Scan for the cell matching the given text and deliver its [X, Y] coordinate at center. 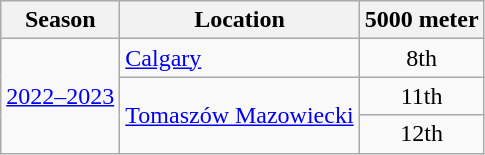
Tomaszów Mazowiecki [240, 115]
12th [422, 134]
2022–2023 [60, 96]
Location [240, 20]
11th [422, 96]
Calgary [240, 58]
8th [422, 58]
Season [60, 20]
5000 meter [422, 20]
